Search for the cell housing the specified text and yield its (x, y) center coordinate. 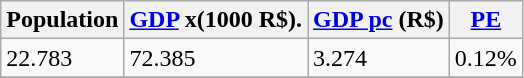
PE (486, 20)
Population (62, 20)
3.274 (379, 58)
72.385 (216, 58)
22.783 (62, 58)
GDP x(1000 R$). (216, 20)
GDP pc (R$) (379, 20)
0.12% (486, 58)
